Locate the cell with the specified text and output its [x, y] center coordinate. 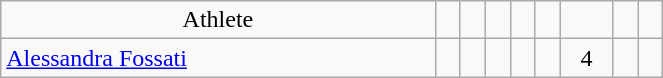
4 [586, 58]
Athlete [218, 20]
Alessandra Fossati [218, 58]
